Detect which cell encompasses the target text, then output its [x, y] center coordinate. 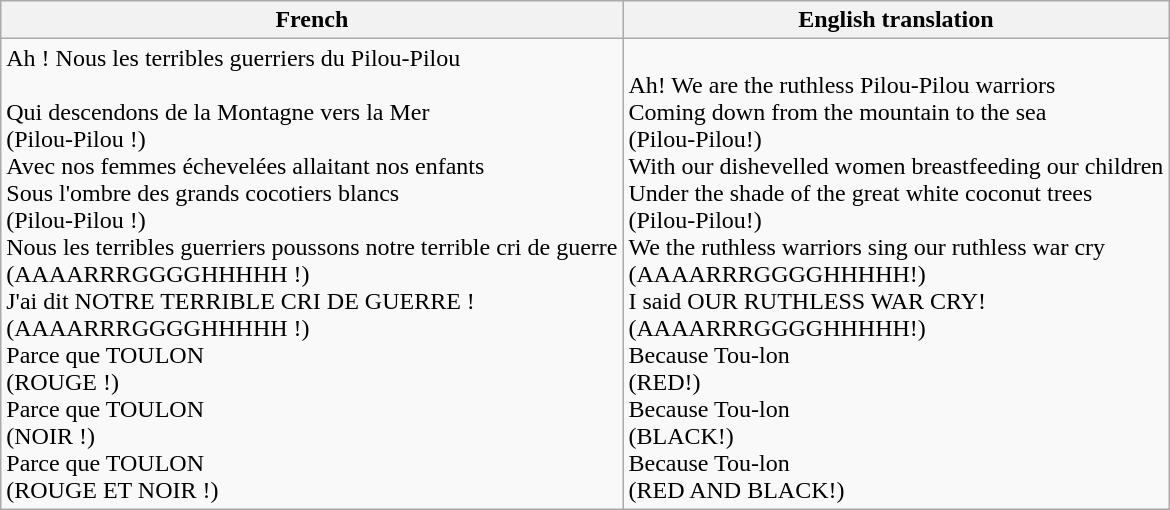
English translation [896, 20]
French [312, 20]
